Output the [x, y] coordinate of the center of the cell containing the given text.  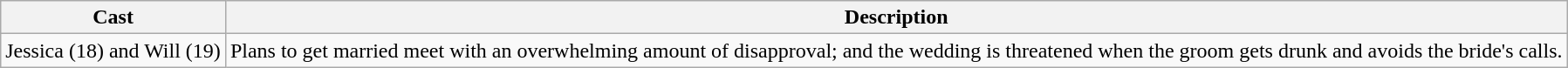
Description [896, 17]
Jessica (18) and Will (19) [113, 51]
Cast [113, 17]
